Extract the [x, y] coordinate from the center of the cell holding the provided text.  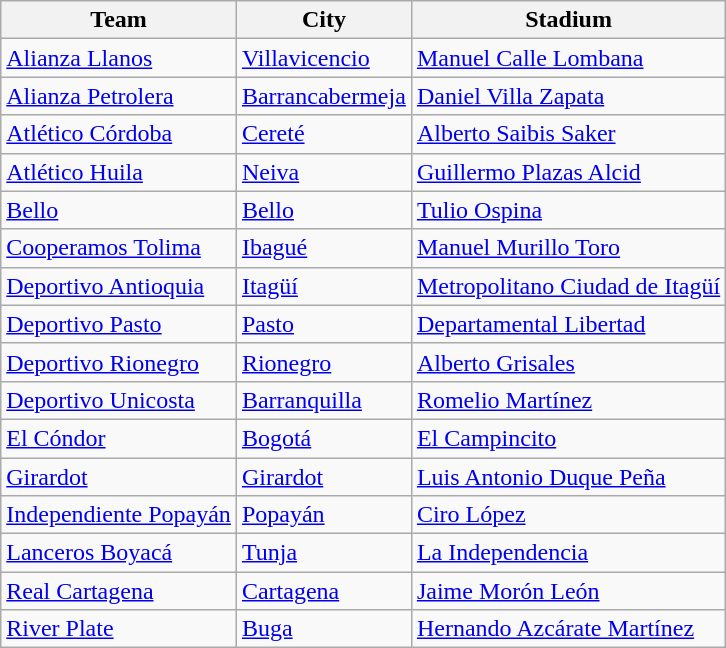
Itagüí [324, 286]
Pasto [324, 324]
Jaime Morón León [568, 591]
Neiva [324, 172]
Manuel Calle Lombana [568, 58]
Metropolitano Ciudad de Itagüí [568, 286]
Ciro López [568, 515]
Barrancabermeja [324, 96]
Cereté [324, 134]
Barranquilla [324, 400]
Ibagué [324, 248]
Daniel Villa Zapata [568, 96]
Real Cartagena [119, 591]
La Independencia [568, 553]
Villavicencio [324, 58]
Romelio Martínez [568, 400]
River Plate [119, 629]
Lanceros Boyacá [119, 553]
City [324, 20]
El Campincito [568, 438]
Rionegro [324, 362]
Alianza Llanos [119, 58]
Deportivo Unicosta [119, 400]
Tunja [324, 553]
El Cóndor [119, 438]
Team [119, 20]
Hernando Azcárate Martínez [568, 629]
Manuel Murillo Toro [568, 248]
Independiente Popayán [119, 515]
Stadium [568, 20]
Alberto Saibis Saker [568, 134]
Cartagena [324, 591]
Deportivo Antioquia [119, 286]
Buga [324, 629]
Deportivo Rionegro [119, 362]
Tulio Ospina [568, 210]
Bogotá [324, 438]
Atlético Córdoba [119, 134]
Cooperamos Tolima [119, 248]
Atlético Huila [119, 172]
Luis Antonio Duque Peña [568, 477]
Departamental Libertad [568, 324]
Alberto Grisales [568, 362]
Alianza Petrolera [119, 96]
Popayán [324, 515]
Deportivo Pasto [119, 324]
Guillermo Plazas Alcid [568, 172]
